Search for the cell housing the specified text and yield its (X, Y) center coordinate. 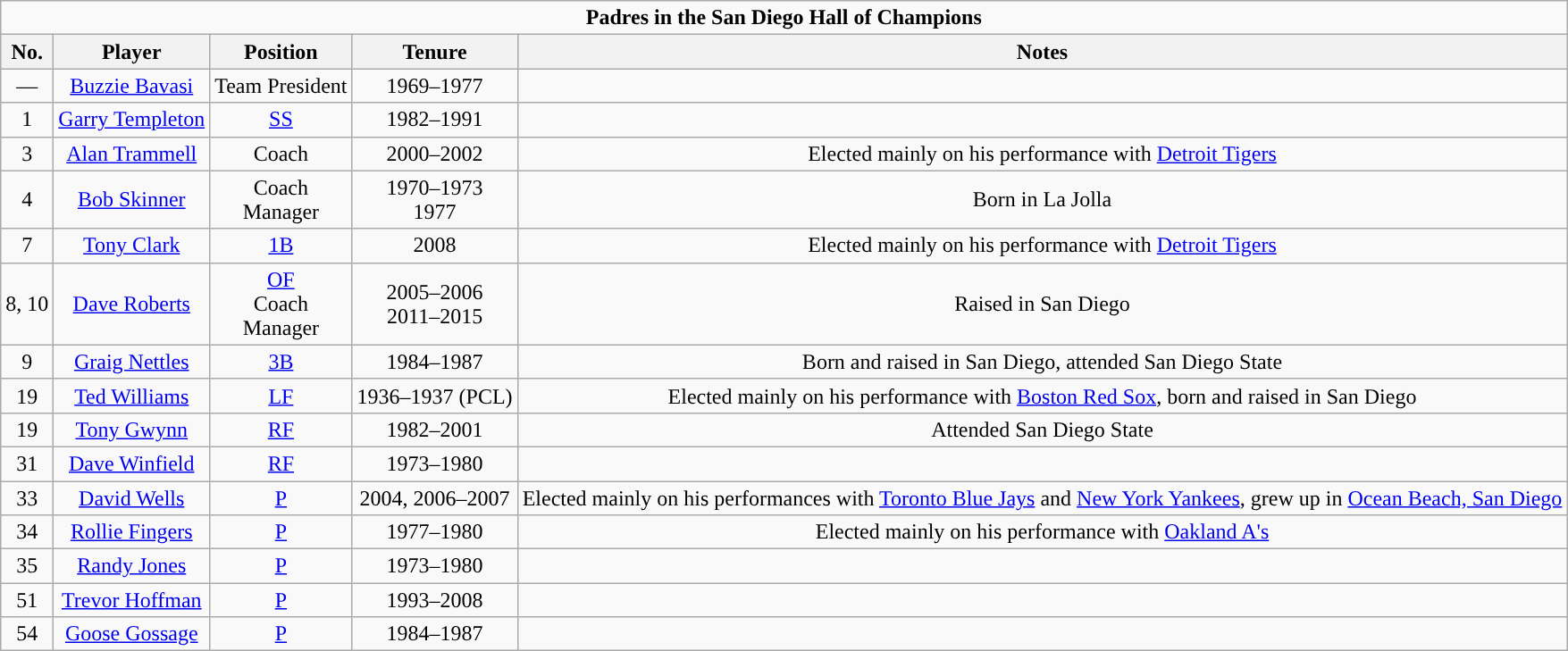
1936–1937 (PCL) (434, 396)
LF (281, 396)
4 (27, 200)
2005–20062011–2015 (434, 304)
3B (281, 362)
1969–1977 (434, 86)
Dave Roberts (132, 304)
3 (27, 154)
Bob Skinner (132, 200)
2008 (434, 246)
Tony Gwynn (132, 430)
2004, 2006–2007 (434, 497)
1982–1991 (434, 120)
Raised in San Diego (1042, 304)
OFCoachManager (281, 304)
54 (27, 634)
8, 10 (27, 304)
Goose Gossage (132, 634)
9 (27, 362)
7 (27, 246)
Attended San Diego State (1042, 430)
Player (132, 52)
— (27, 86)
SS (281, 120)
No. (27, 52)
Buzzie Bavasi (132, 86)
2000–2002 (434, 154)
1993–2008 (434, 600)
51 (27, 600)
1977–1980 (434, 532)
1970–19731977 (434, 200)
Randy Jones (132, 566)
CoachManager (281, 200)
Born and raised in San Diego, attended San Diego State (1042, 362)
35 (27, 566)
Elected mainly on his performance with Oakland A's (1042, 532)
34 (27, 532)
Trevor Hoffman (132, 600)
Tenure (434, 52)
1B (281, 246)
1 (27, 120)
Team President (281, 86)
33 (27, 497)
Position (281, 52)
Dave Winfield (132, 463)
Tony Clark (132, 246)
Garry Templeton (132, 120)
Born in La Jolla (1042, 200)
David Wells (132, 497)
Elected mainly on his performance with Boston Red Sox, born and raised in San Diego (1042, 396)
Elected mainly on his performances with Toronto Blue Jays and New York Yankees, grew up in Ocean Beach, San Diego (1042, 497)
1982–2001 (434, 430)
Rollie Fingers (132, 532)
Ted Williams (132, 396)
Notes (1042, 52)
Alan Trammell (132, 154)
Padres in the San Diego Hall of Champions (784, 18)
Graig Nettles (132, 362)
31 (27, 463)
Coach (281, 154)
